Pinpoint the cell where the given text exists, returning its (X, Y) midpoint coordinate. 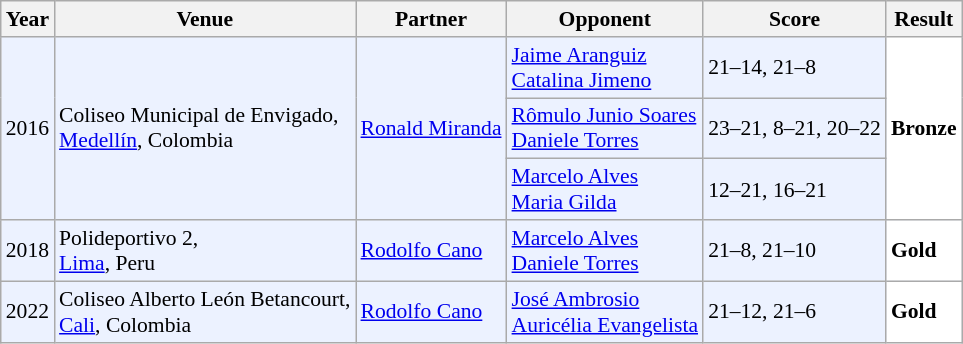
21–14, 21–8 (794, 68)
Marcelo Alves Daniele Torres (606, 250)
Polideportivo 2,Lima, Peru (204, 250)
Rômulo Junio Soares Daniele Torres (606, 128)
Result (924, 19)
Jaime Aranguiz Catalina Jimeno (606, 68)
2018 (28, 250)
Score (794, 19)
José Ambrosio Auricélia Evangelista (606, 312)
Bronze (924, 128)
Coliseo Municipal de Envigado,Medellín, Colombia (204, 128)
Partner (432, 19)
21–12, 21–6 (794, 312)
Coliseo Alberto León Betancourt,Cali, Colombia (204, 312)
23–21, 8–21, 20–22 (794, 128)
Ronald Miranda (432, 128)
21–8, 21–10 (794, 250)
Year (28, 19)
12–21, 16–21 (794, 190)
Opponent (606, 19)
2022 (28, 312)
Marcelo Alves Maria Gilda (606, 190)
2016 (28, 128)
Venue (204, 19)
